Capture the cell that displays the provided text and extract its (x, y) central coordinate. 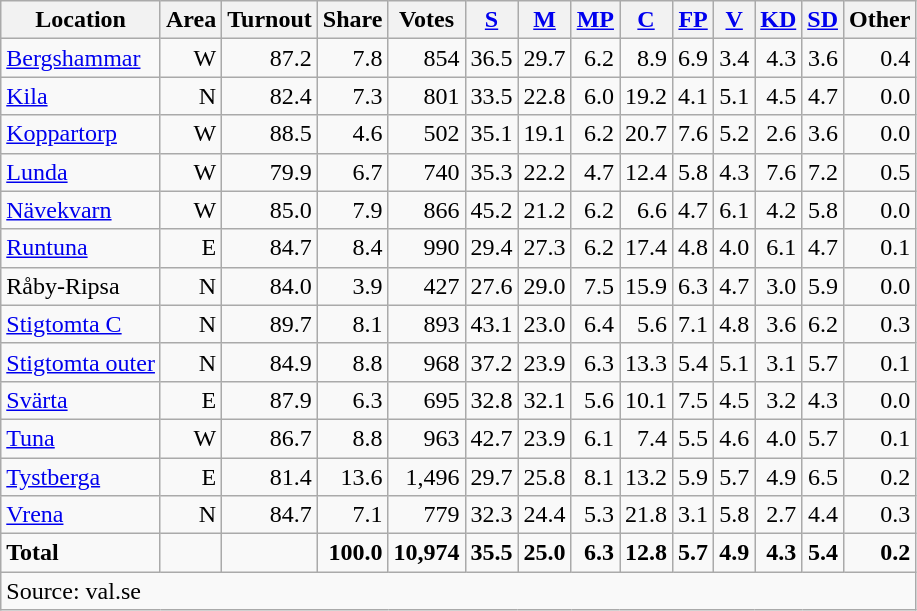
1,496 (426, 477)
3.4 (734, 58)
42.7 (492, 438)
10.1 (646, 400)
Nävekvarn (81, 210)
35.3 (492, 172)
6.7 (352, 172)
79.9 (270, 172)
35.5 (492, 553)
0.5 (879, 172)
Vrena (81, 515)
2.7 (778, 515)
17.4 (646, 248)
FP (694, 20)
19.2 (646, 96)
C (646, 20)
29.0 (544, 286)
89.7 (270, 324)
Tystberga (81, 477)
854 (426, 58)
27.6 (492, 286)
779 (426, 515)
Area (190, 20)
82.4 (270, 96)
37.2 (492, 362)
4.1 (694, 96)
Lunda (81, 172)
35.1 (492, 134)
19.1 (544, 134)
Location (81, 20)
8.4 (352, 248)
43.1 (492, 324)
6.5 (823, 477)
7.2 (823, 172)
4.4 (823, 515)
20.7 (646, 134)
968 (426, 362)
25.8 (544, 477)
M (544, 20)
6.0 (595, 96)
21.8 (646, 515)
87.9 (270, 400)
Svärta (81, 400)
32.1 (544, 400)
Råby-Ripsa (81, 286)
963 (426, 438)
7.4 (646, 438)
0.4 (879, 58)
84.9 (270, 362)
21.2 (544, 210)
5.2 (734, 134)
81.4 (270, 477)
33.5 (492, 96)
3.2 (778, 400)
32.3 (492, 515)
Stigtomta C (81, 324)
27.3 (544, 248)
695 (426, 400)
7.9 (352, 210)
88.5 (270, 134)
4.2 (778, 210)
Source: val.se (458, 591)
6.9 (694, 58)
22.8 (544, 96)
100.0 (352, 553)
22.2 (544, 172)
7.8 (352, 58)
10,974 (426, 553)
Tuna (81, 438)
866 (426, 210)
86.7 (270, 438)
8.9 (646, 58)
S (492, 20)
45.2 (492, 210)
893 (426, 324)
85.0 (270, 210)
25.0 (544, 553)
5.3 (595, 515)
6.4 (595, 324)
Kila (81, 96)
32.8 (492, 400)
KD (778, 20)
Bergshammar (81, 58)
13.6 (352, 477)
15.9 (646, 286)
13.3 (646, 362)
3.9 (352, 286)
990 (426, 248)
502 (426, 134)
87.2 (270, 58)
V (734, 20)
427 (426, 286)
MP (595, 20)
740 (426, 172)
13.2 (646, 477)
Turnout (270, 20)
84.0 (270, 286)
Other (879, 20)
Stigtomta outer (81, 362)
5.5 (694, 438)
Share (352, 20)
24.4 (544, 515)
7.3 (352, 96)
2.6 (778, 134)
801 (426, 96)
36.5 (492, 58)
Votes (426, 20)
23.0 (544, 324)
Runtuna (81, 248)
29.4 (492, 248)
12.4 (646, 172)
Total (81, 553)
SD (823, 20)
3.0 (778, 286)
Koppartorp (81, 134)
12.8 (646, 553)
6.6 (646, 210)
